Locate the cell with the specified text and output its (X, Y) center coordinate. 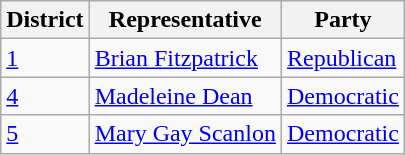
1 (45, 58)
4 (45, 96)
Mary Gay Scanlon (185, 134)
Party (342, 20)
Republican (342, 58)
Madeleine Dean (185, 96)
District (45, 20)
5 (45, 134)
Representative (185, 20)
Brian Fitzpatrick (185, 58)
